Detect which cell encompasses the target text, then output its [x, y] center coordinate. 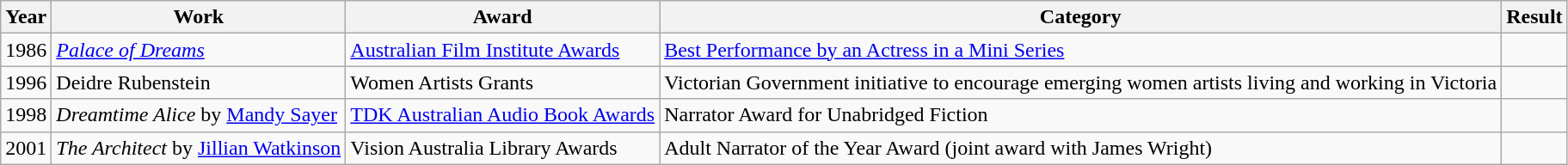
Adult Narrator of the Year Award (joint award with James Wright) [1080, 148]
Award [502, 17]
Women Artists Grants [502, 82]
2001 [26, 148]
Narrator Award for Unabridged Fiction [1080, 115]
1998 [26, 115]
Vision Australia Library Awards [502, 148]
Australian Film Institute Awards [502, 50]
TDK Australian Audio Book Awards [502, 115]
Result [1534, 17]
Victorian Government initiative to encourage emerging women artists living and working in Victoria [1080, 82]
1996 [26, 82]
Year [26, 17]
The Architect by Jillian Watkinson [199, 148]
Dreamtime Alice by Mandy Sayer [199, 115]
Deidre Rubenstein [199, 82]
Palace of Dreams [199, 50]
Category [1080, 17]
Work [199, 17]
1986 [26, 50]
Best Performance by an Actress in a Mini Series [1080, 50]
